Identify which cell holds the provided text, then report its (X, Y) central coordinate. 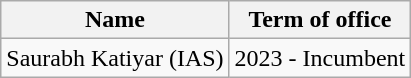
Term of office (320, 20)
2023 - Incumbent (320, 58)
Saurabh Katiyar (IAS) (115, 58)
Name (115, 20)
